Determine the [X, Y] coordinate at the center of the cell enclosing the given text.  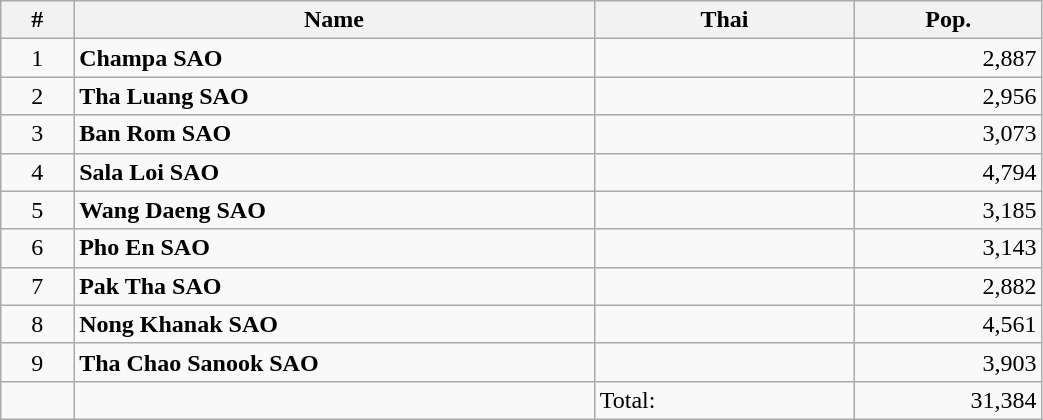
Thai [724, 20]
Nong Khanak SAO [334, 324]
5 [38, 210]
8 [38, 324]
3,073 [948, 134]
4,561 [948, 324]
Tha Luang SAO [334, 96]
3,143 [948, 248]
2,887 [948, 58]
2,956 [948, 96]
2,882 [948, 286]
Pho En SAO [334, 248]
Pop. [948, 20]
9 [38, 362]
Sala Loi SAO [334, 172]
7 [38, 286]
31,384 [948, 400]
3 [38, 134]
4,794 [948, 172]
3,903 [948, 362]
Ban Rom SAO [334, 134]
3,185 [948, 210]
4 [38, 172]
Wang Daeng SAO [334, 210]
Champa SAO [334, 58]
# [38, 20]
2 [38, 96]
Total: [724, 400]
6 [38, 248]
Name [334, 20]
1 [38, 58]
Pak Tha SAO [334, 286]
Tha Chao Sanook SAO [334, 362]
